Output the [x, y] coordinate of the center of the cell containing the given text.  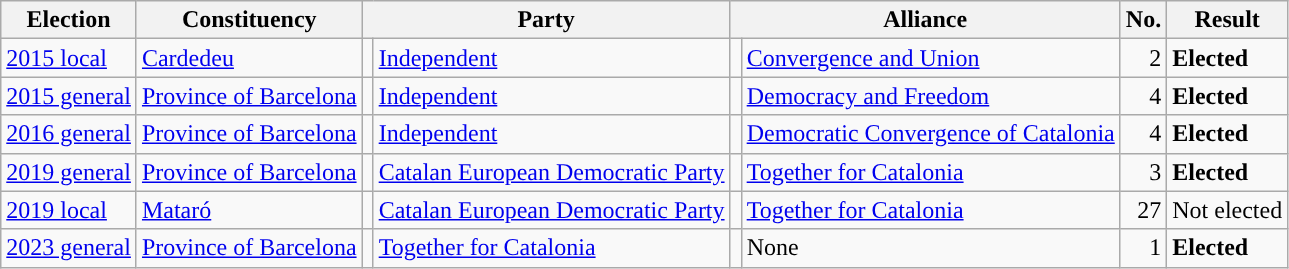
Election [69, 20]
Democracy and Freedom [930, 96]
1 [1143, 248]
None [930, 248]
2015 local [69, 58]
2023 general [69, 248]
3 [1143, 172]
Not elected [1228, 210]
2 [1143, 58]
2015 general [69, 96]
Convergence and Union [930, 58]
2016 general [69, 134]
Mataró [249, 210]
No. [1143, 20]
2019 local [69, 210]
2019 general [69, 172]
27 [1143, 210]
Alliance [925, 20]
Constituency [249, 20]
Democratic Convergence of Catalonia [930, 134]
Cardedeu [249, 58]
Result [1228, 20]
Party [546, 20]
